Return the (x, y) coordinate for the center point of the cell that contains the specified text.  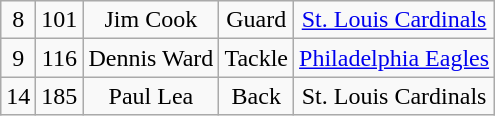
Tackle (256, 58)
Philadelphia Eagles (394, 58)
101 (60, 20)
8 (18, 20)
Back (256, 96)
9 (18, 58)
Paul Lea (151, 96)
14 (18, 96)
Guard (256, 20)
116 (60, 58)
185 (60, 96)
Jim Cook (151, 20)
Dennis Ward (151, 58)
